Pinpoint the cell where the given text exists, returning its [X, Y] midpoint coordinate. 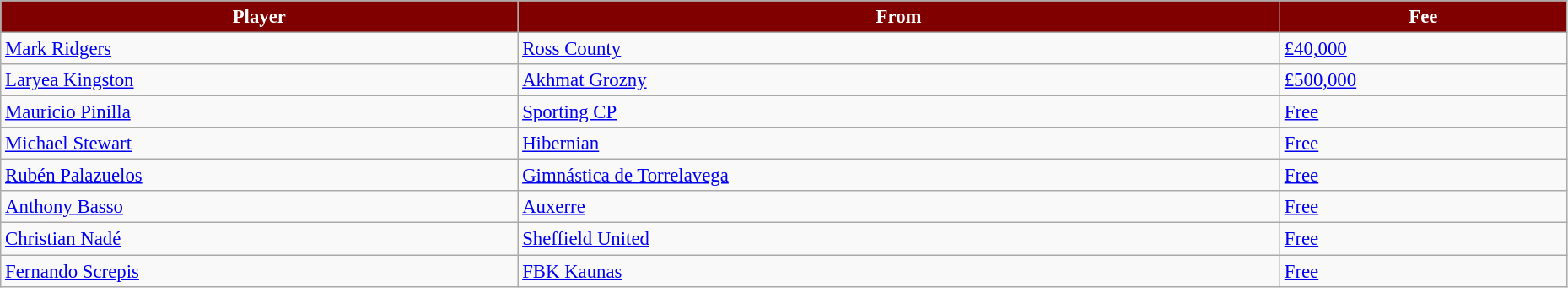
Anthony Basso [260, 207]
Player [260, 17]
Ross County [899, 49]
Laryea Kingston [260, 80]
Rubén Palazuelos [260, 176]
From [899, 17]
Christian Nadé [260, 239]
Mark Ridgers [260, 49]
Fee [1423, 17]
£40,000 [1423, 49]
Gimnástica de Torrelavega [899, 176]
Michael Stewart [260, 144]
Mauricio Pinilla [260, 112]
Akhmat Grozny [899, 80]
Auxerre [899, 207]
Hibernian [899, 144]
Sheffield United [899, 239]
£500,000 [1423, 80]
Sporting CP [899, 112]
FBK Kaunas [899, 271]
Fernando Screpis [260, 271]
